Provide the (x, y) coordinate of the cell's center where the given text is located.  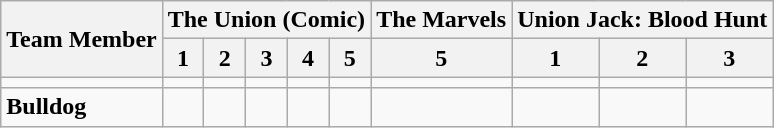
The Marvels (442, 20)
The Union (Comic) (266, 20)
Union Jack: Blood Hunt (642, 20)
4 (308, 58)
Bulldog (82, 107)
Team Member (82, 39)
